Capture the cell that displays the provided text and extract its (X, Y) central coordinate. 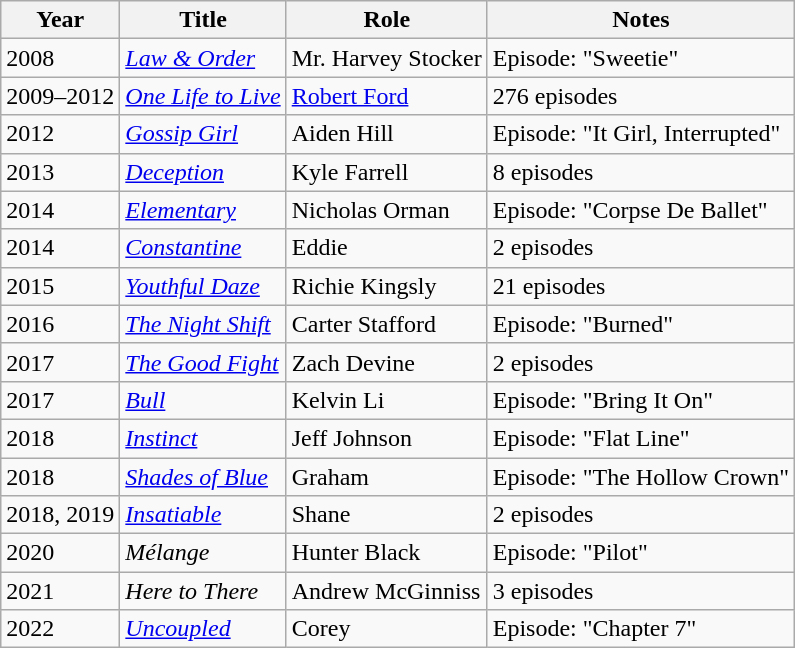
Mélange (203, 553)
Episode: "Bring It On" (640, 400)
Year (60, 20)
Episode: "The Hollow Crown" (640, 477)
Andrew McGinniss (386, 591)
2012 (60, 134)
2016 (60, 324)
3 episodes (640, 591)
Law & Order (203, 58)
Title (203, 20)
Corey (386, 629)
Insatiable (203, 515)
Kelvin Li (386, 400)
Aiden Hill (386, 134)
One Life to Live (203, 96)
Mr. Harvey Stocker (386, 58)
Instinct (203, 438)
276 episodes (640, 96)
2020 (60, 553)
Eddie (386, 248)
Graham (386, 477)
Episode: "It Girl, Interrupted" (640, 134)
Elementary (203, 210)
2008 (60, 58)
Gossip Girl (203, 134)
2015 (60, 286)
Episode: "Corpse De Ballet" (640, 210)
2018, 2019 (60, 515)
Uncoupled (203, 629)
Youthful Daze (203, 286)
2022 (60, 629)
Jeff Johnson (386, 438)
Richie Kingsly (386, 286)
Here to There (203, 591)
Constantine (203, 248)
Carter Stafford (386, 324)
Role (386, 20)
Shades of Blue (203, 477)
Episode: "Burned" (640, 324)
21 episodes (640, 286)
Notes (640, 20)
Episode: "Chapter 7" (640, 629)
Deception (203, 172)
The Night Shift (203, 324)
Shane (386, 515)
Episode: "Pilot" (640, 553)
Zach Devine (386, 362)
The Good Fight (203, 362)
2013 (60, 172)
Episode: "Flat Line" (640, 438)
Robert Ford (386, 96)
2021 (60, 591)
Episode: "Sweetie" (640, 58)
Kyle Farrell (386, 172)
Nicholas Orman (386, 210)
8 episodes (640, 172)
Hunter Black (386, 553)
Bull (203, 400)
2009–2012 (60, 96)
